Capture the cell that displays the provided text and extract its [x, y] central coordinate. 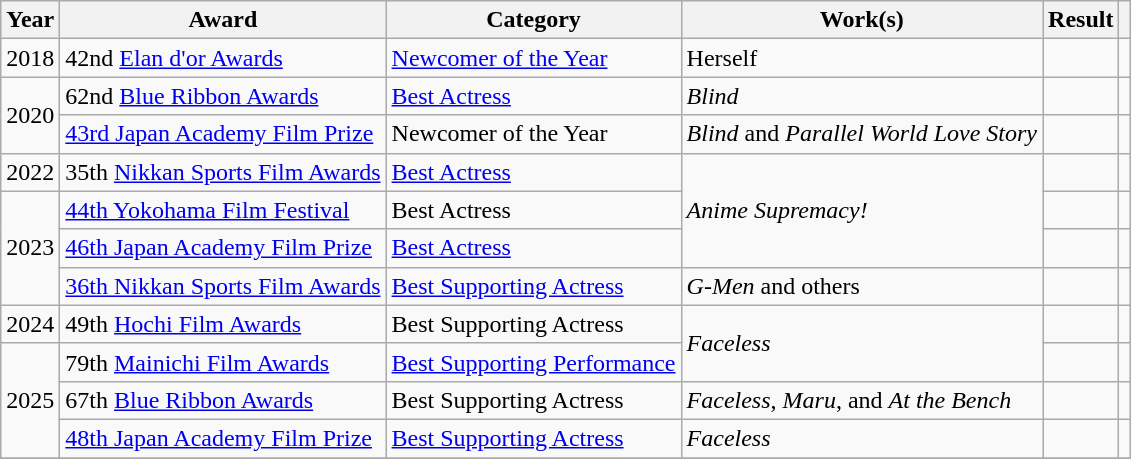
Faceless, Maru, and At the Bench [862, 400]
Blind [862, 96]
Blind and Parallel World Love Story [862, 134]
Category [534, 20]
44th Yokohama Film Festival [223, 210]
43rd Japan Academy Film Prize [223, 134]
42nd Elan d'or Awards [223, 58]
Result [1081, 20]
79th Mainichi Film Awards [223, 362]
35th Nikkan Sports Film Awards [223, 172]
Year [30, 20]
Herself [862, 58]
Best Supporting Performance [534, 362]
Award [223, 20]
46th Japan Academy Film Prize [223, 248]
2024 [30, 324]
67th Blue Ribbon Awards [223, 400]
36th Nikkan Sports Film Awards [223, 286]
G-Men and others [862, 286]
49th Hochi Film Awards [223, 324]
Work(s) [862, 20]
2022 [30, 172]
48th Japan Academy Film Prize [223, 438]
2020 [30, 115]
62nd Blue Ribbon Awards [223, 96]
2025 [30, 400]
Anime Supremacy! [862, 210]
2018 [30, 58]
2023 [30, 248]
